Extract the [X, Y] coordinate from the center of the cell holding the provided text.  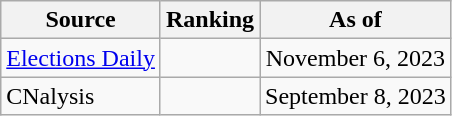
CNalysis [81, 96]
Ranking [210, 20]
Elections Daily [81, 58]
Source [81, 20]
September 8, 2023 [356, 96]
November 6, 2023 [356, 58]
As of [356, 20]
